Provide the (x, y) coordinate of the cell's center where the given text is located.  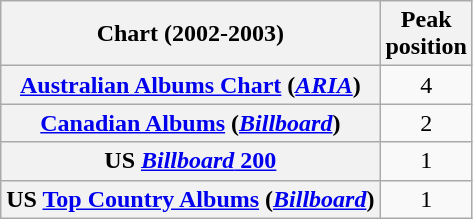
Chart (2002-2003) (190, 34)
US Top Country Albums (Billboard) (190, 199)
2 (426, 123)
Australian Albums Chart (ARIA) (190, 85)
Peak position (426, 34)
US Billboard 200 (190, 161)
Canadian Albums (Billboard) (190, 123)
4 (426, 85)
